Pinpoint the cell where the given text exists, returning its (X, Y) midpoint coordinate. 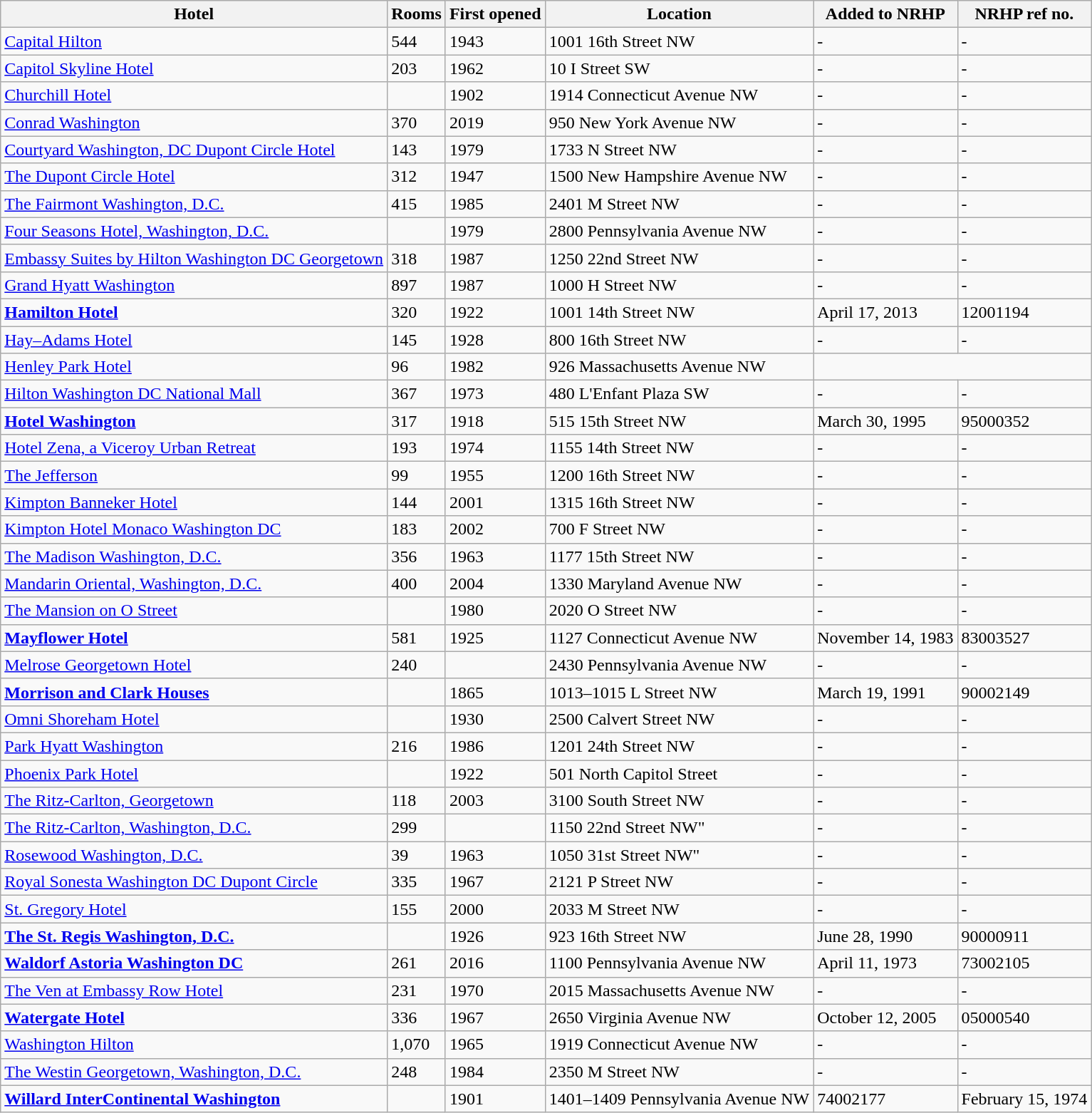
February 15, 1974 (1024, 1099)
1901 (495, 1099)
Embassy Suites by Hilton Washington DC Georgetown (194, 258)
Location (680, 14)
90002149 (1024, 692)
3100 South Street NW (680, 801)
Hotel (194, 14)
1177 15th Street NW (680, 556)
2033 M Street NW (680, 909)
83003527 (1024, 638)
Morrison and Clark Houses (194, 692)
2800 Pennsylvania Avenue NW (680, 231)
240 (417, 665)
2430 Pennsylvania Avenue NW (680, 665)
The Fairmont Washington, D.C. (194, 204)
1865 (495, 692)
Conrad Washington (194, 123)
June 28, 1990 (885, 936)
2500 Calvert Street NW (680, 719)
1984 (495, 1072)
Washington Hilton (194, 1045)
1973 (495, 394)
The Ven at Embassy Row Hotel (194, 990)
Four Seasons Hotel, Washington, D.C. (194, 231)
2004 (495, 584)
581 (417, 638)
193 (417, 448)
The Jefferson (194, 475)
145 (417, 340)
Willard InterContinental Washington (194, 1099)
1982 (495, 367)
544 (417, 41)
The St. Regis Washington, D.C. (194, 936)
1970 (495, 990)
2003 (495, 801)
1930 (495, 719)
299 (417, 828)
First opened (495, 14)
800 16th Street NW (680, 340)
480 L'Enfant Plaza SW (680, 394)
1500 New Hampshire Avenue NW (680, 177)
1925 (495, 638)
1980 (495, 611)
216 (417, 746)
367 (417, 394)
10 I Street SW (680, 68)
Courtyard Washington, DC Dupont Circle Hotel (194, 150)
Watergate Hotel (194, 1018)
923 16th Street NW (680, 936)
Capitol Skyline Hotel (194, 68)
1986 (495, 746)
2015 Massachusetts Avenue NW (680, 990)
1200 16th Street NW (680, 475)
99 (417, 475)
1013–1015 L Street NW (680, 692)
1001 14th Street NW (680, 312)
Phoenix Park Hotel (194, 773)
1050 31st Street NW" (680, 855)
1155 14th Street NW (680, 448)
1330 Maryland Avenue NW (680, 584)
897 (417, 285)
2001 (495, 502)
2016 (495, 963)
515 15th Street NW (680, 421)
Hilton Washington DC National Mall (194, 394)
1965 (495, 1045)
NRHP ref no. (1024, 14)
183 (417, 529)
1201 24th Street NW (680, 746)
2401 M Street NW (680, 204)
312 (417, 177)
Capital Hilton (194, 41)
12001194 (1024, 312)
October 12, 2005 (885, 1018)
November 14, 1983 (885, 638)
1315 16th Street NW (680, 502)
2350 M Street NW (680, 1072)
144 (417, 502)
1943 (495, 41)
143 (417, 150)
335 (417, 882)
356 (417, 556)
926 Massachusetts Avenue NW (680, 367)
Kimpton Hotel Monaco Washington DC (194, 529)
231 (417, 990)
370 (417, 123)
St. Gregory Hotel (194, 909)
1919 Connecticut Avenue NW (680, 1045)
1401–1409 Pennsylvania Avenue NW (680, 1099)
2650 Virginia Avenue NW (680, 1018)
April 11, 1973 (885, 963)
501 North Capitol Street (680, 773)
248 (417, 1072)
The Ritz-Carlton, Washington, D.C. (194, 828)
1100 Pennsylvania Avenue NW (680, 963)
Waldorf Astoria Washington DC (194, 963)
336 (417, 1018)
March 30, 1995 (885, 421)
415 (417, 204)
The Westin Georgetown, Washington, D.C. (194, 1072)
1733 N Street NW (680, 150)
400 (417, 584)
Grand Hyatt Washington (194, 285)
The Dupont Circle Hotel (194, 177)
1902 (495, 95)
Hay–Adams Hotel (194, 340)
Omni Shoreham Hotel (194, 719)
The Ritz-Carlton, Georgetown (194, 801)
1127 Connecticut Avenue NW (680, 638)
90000911 (1024, 936)
95000352 (1024, 421)
1918 (495, 421)
05000540 (1024, 1018)
2020 O Street NW (680, 611)
950 New York Avenue NW (680, 123)
Hotel Washington (194, 421)
Park Hyatt Washington (194, 746)
April 17, 2013 (885, 312)
39 (417, 855)
2121 P Street NW (680, 882)
1150 22nd Street NW" (680, 828)
The Mansion on O Street (194, 611)
Kimpton Banneker Hotel (194, 502)
Churchill Hotel (194, 95)
Hamilton Hotel (194, 312)
1914 Connecticut Avenue NW (680, 95)
Melrose Georgetown Hotel (194, 665)
1947 (495, 177)
1250 22nd Street NW (680, 258)
2002 (495, 529)
1000 H Street NW (680, 285)
1928 (495, 340)
1974 (495, 448)
1985 (495, 204)
1,070 (417, 1045)
320 (417, 312)
318 (417, 258)
203 (417, 68)
317 (417, 421)
1926 (495, 936)
155 (417, 909)
700 F Street NW (680, 529)
74002177 (885, 1099)
73002105 (1024, 963)
1955 (495, 475)
261 (417, 963)
Rooms (417, 14)
The Madison Washington, D.C. (194, 556)
Hotel Zena, a Viceroy Urban Retreat (194, 448)
Royal Sonesta Washington DC Dupont Circle (194, 882)
1962 (495, 68)
Added to NRHP (885, 14)
1001 16th Street NW (680, 41)
Mandarin Oriental, Washington, D.C. (194, 584)
Henley Park Hotel (194, 367)
Rosewood Washington, D.C. (194, 855)
96 (417, 367)
118 (417, 801)
2019 (495, 123)
Mayflower Hotel (194, 638)
2000 (495, 909)
March 19, 1991 (885, 692)
